Identify which cell holds the provided text, then report its [x, y] central coordinate. 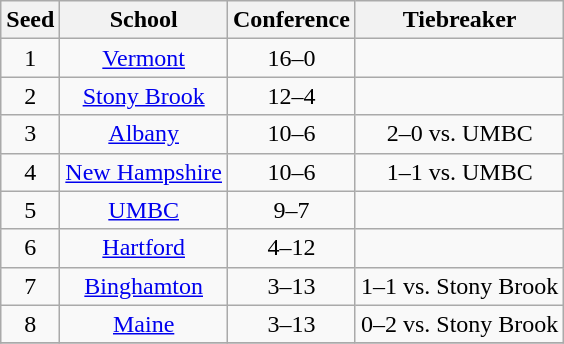
Stony Brook [144, 96]
9–7 [292, 210]
Hartford [144, 248]
0–2 vs. Stony Brook [459, 324]
2–0 vs. UMBC [459, 134]
1 [30, 58]
6 [30, 248]
Maine [144, 324]
UMBC [144, 210]
Conference [292, 20]
16–0 [292, 58]
1–1 vs. Stony Brook [459, 286]
Tiebreaker [459, 20]
Albany [144, 134]
4 [30, 172]
1–1 vs. UMBC [459, 172]
2 [30, 96]
School [144, 20]
3 [30, 134]
Seed [30, 20]
New Hampshire [144, 172]
4–12 [292, 248]
12–4 [292, 96]
7 [30, 286]
Vermont [144, 58]
8 [30, 324]
Binghamton [144, 286]
5 [30, 210]
